Return [x, y] of the center of cell containing provided text 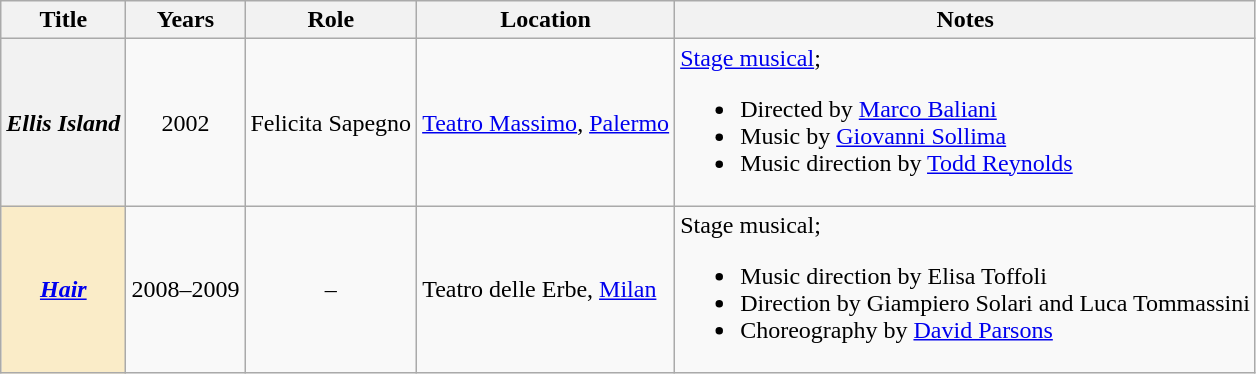
2008–2009 [186, 290]
Teatro delle Erbe, Milan [546, 290]
2002 [186, 122]
Felicita Sapegno [331, 122]
– [331, 290]
Years [186, 20]
Location [546, 20]
Ellis Island [64, 122]
Teatro Massimo, Palermo [546, 122]
Role [331, 20]
Title [64, 20]
Stage musical;Music direction by Elisa ToffoliDirection by Giampiero Solari and Luca TommassiniChoreography by David Parsons [966, 290]
Notes [966, 20]
Hair [64, 290]
Stage musical;Directed by Marco BalianiMusic by Giovanni SollimaMusic direction by Todd Reynolds [966, 122]
